Return (x, y) of the center of cell containing provided text 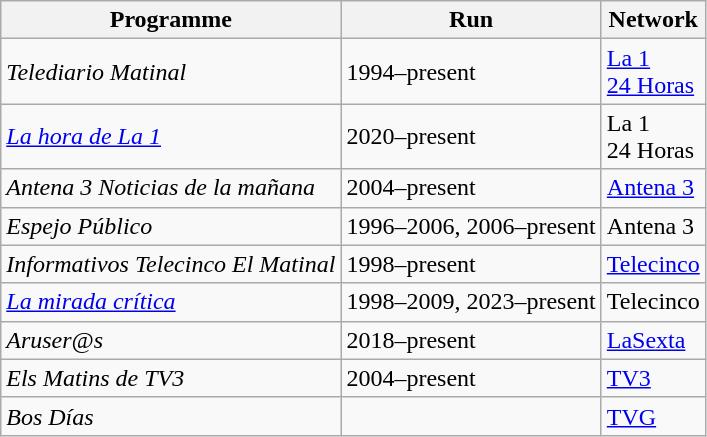
1998–2009, 2023–present (471, 302)
Programme (171, 20)
1994–present (471, 72)
Antena 3 Noticias de la mañana (171, 188)
1998–present (471, 264)
Espejo Público (171, 226)
Telediario Matinal (171, 72)
La hora de La 1 (171, 136)
LaSexta (653, 340)
Informativos Telecinco El Matinal (171, 264)
Network (653, 20)
2018–present (471, 340)
TVG (653, 416)
Bos Días (171, 416)
Aruser@s (171, 340)
Run (471, 20)
TV3 (653, 378)
La mirada crítica (171, 302)
Els Matins de TV3 (171, 378)
2020–present (471, 136)
1996–2006, 2006–present (471, 226)
